Capture the cell that displays the provided text and extract its [x, y] central coordinate. 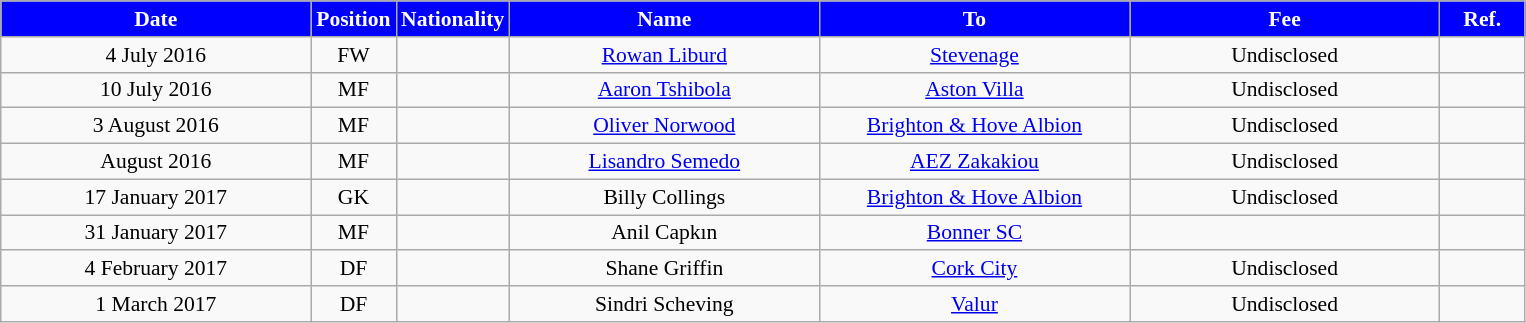
Billy Collings [664, 197]
Rowan Liburd [664, 55]
Date [156, 19]
Aaron Tshibola [664, 90]
GK [354, 197]
Sindri Scheving [664, 304]
Bonner SC [974, 233]
17 January 2017 [156, 197]
Ref. [1482, 19]
Aston Villa [974, 90]
Shane Griffin [664, 269]
3 August 2016 [156, 126]
Name [664, 19]
To [974, 19]
Nationality [452, 19]
Anil Capkın [664, 233]
4 February 2017 [156, 269]
AEZ Zakakiou [974, 162]
Lisandro Semedo [664, 162]
Oliver Norwood [664, 126]
4 July 2016 [156, 55]
Valur [974, 304]
Stevenage [974, 55]
Cork City [974, 269]
Position [354, 19]
FW [354, 55]
Fee [1285, 19]
31 January 2017 [156, 233]
10 July 2016 [156, 90]
1 March 2017 [156, 304]
August 2016 [156, 162]
